For the text-containing cell, return its midpoint in [x, y] coordinate format. 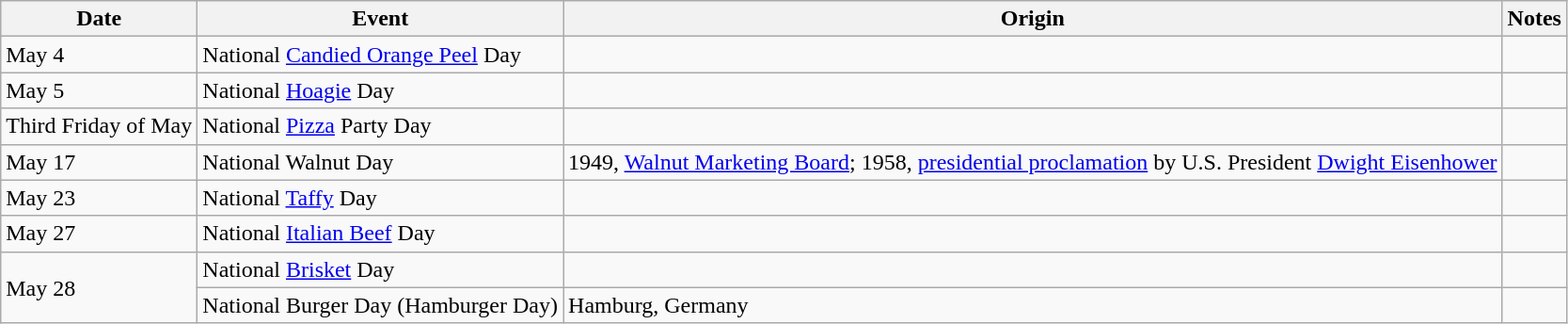
National Brisket Day [380, 269]
National Candied Orange Peel Day [380, 55]
May 5 [100, 90]
National Italian Beef Day [380, 234]
Origin [1033, 19]
National Taffy Day [380, 198]
Notes [1534, 19]
Date [100, 19]
National Burger Day (Hamburger Day) [380, 305]
May 28 [100, 287]
National Walnut Day [380, 162]
Third Friday of May [100, 126]
National Pizza Party Day [380, 126]
May 17 [100, 162]
May 23 [100, 198]
Event [380, 19]
Hamburg, Germany [1033, 305]
May 27 [100, 234]
May 4 [100, 55]
1949, Walnut Marketing Board; 1958, presidential proclamation by U.S. President Dwight Eisenhower [1033, 162]
National Hoagie Day [380, 90]
